For the text-containing cell, return its midpoint in (X, Y) coordinate format. 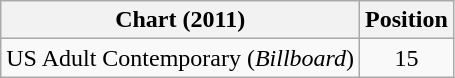
US Adult Contemporary (Billboard) (180, 58)
15 (407, 58)
Chart (2011) (180, 20)
Position (407, 20)
